Find where the given text appears and provide that cell's center as (X, Y) coordinate. 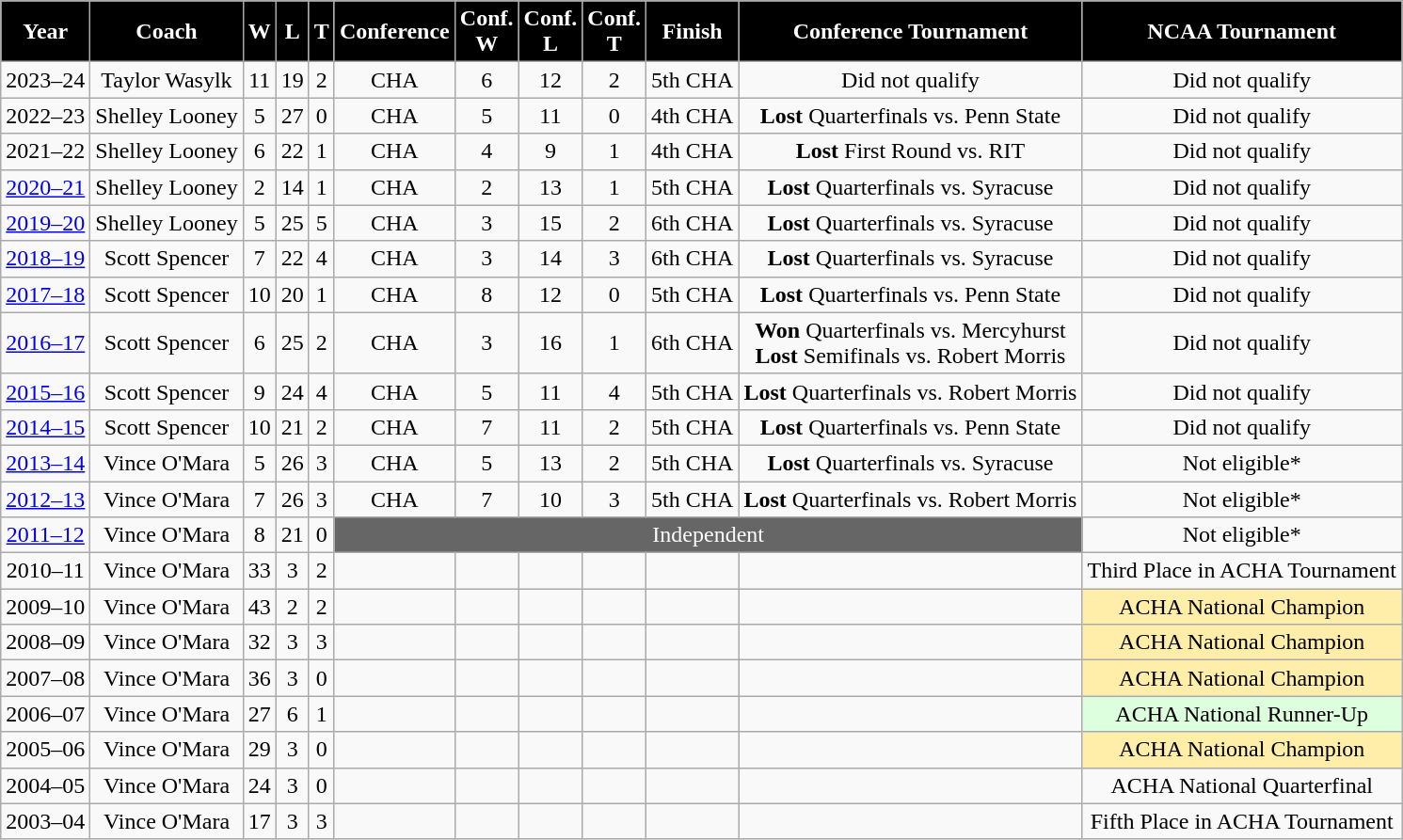
2016–17 (45, 342)
Conference Tournament (911, 32)
2010–11 (45, 571)
2012–13 (45, 499)
36 (260, 678)
20 (292, 294)
Fifth Place in ACHA Tournament (1242, 821)
Coach (167, 32)
Independent (708, 535)
2006–07 (45, 714)
2018–19 (45, 259)
2015–16 (45, 391)
W (260, 32)
32 (260, 642)
2009–10 (45, 607)
Conf. T (614, 32)
Conf. W (486, 32)
ACHA National Runner-Up (1242, 714)
2011–12 (45, 535)
19 (292, 80)
NCAA Tournament (1242, 32)
Won Quarterfinals vs. Mercyhurst Lost Semifinals vs. Robert Morris (911, 342)
Taylor Wasylk (167, 80)
2014–15 (45, 427)
Finish (693, 32)
2019–20 (45, 223)
2008–09 (45, 642)
33 (260, 571)
Lost First Round vs. RIT (911, 151)
L (292, 32)
2023–24 (45, 80)
Conference (394, 32)
2003–04 (45, 821)
Conf. L (550, 32)
16 (550, 342)
29 (260, 750)
2013–14 (45, 463)
2022–23 (45, 116)
T (322, 32)
ACHA National Quarterfinal (1242, 785)
43 (260, 607)
2021–22 (45, 151)
17 (260, 821)
2004–05 (45, 785)
2005–06 (45, 750)
15 (550, 223)
Third Place in ACHA Tournament (1242, 571)
2017–18 (45, 294)
Year (45, 32)
2007–08 (45, 678)
2020–21 (45, 187)
